Extract the (x, y) coordinate from the center of the cell holding the provided text.  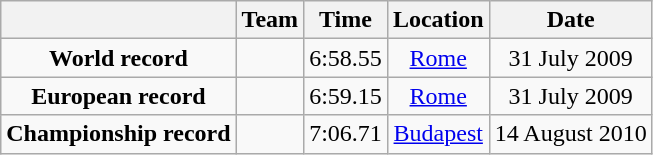
Date (570, 20)
Time (346, 20)
14 August 2010 (570, 134)
7:06.71 (346, 134)
6:58.55 (346, 58)
6:59.15 (346, 96)
European record (118, 96)
Budapest (438, 134)
Location (438, 20)
Championship record (118, 134)
World record (118, 58)
Team (270, 20)
